Return the [X, Y] coordinate for the center point of the cell that contains the specified text.  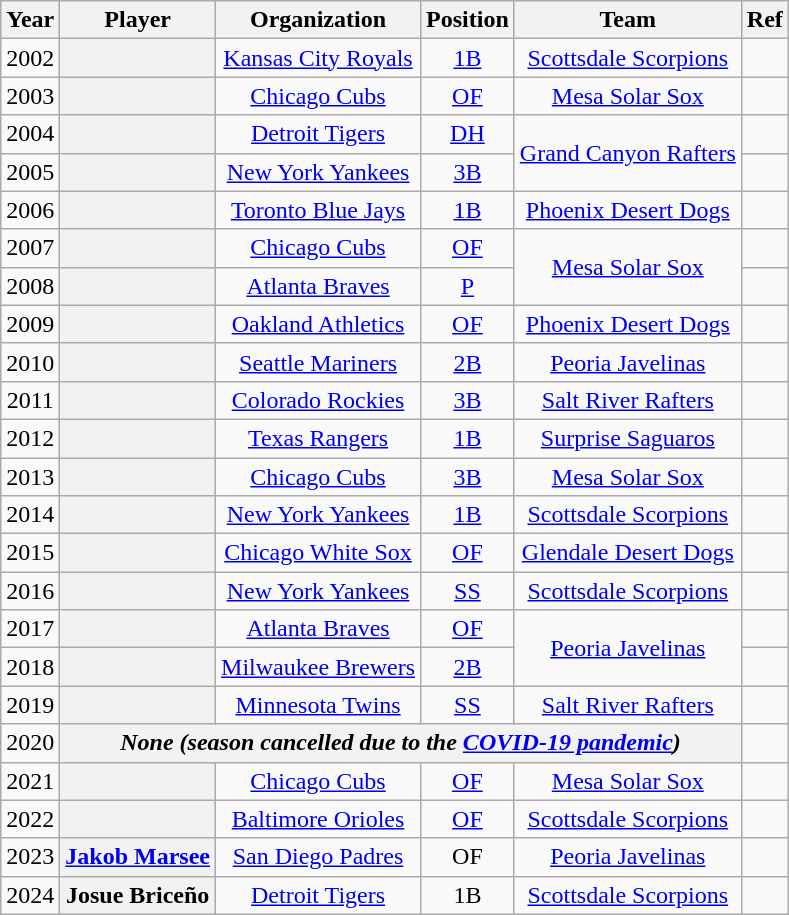
2013 [30, 477]
Toronto Blue Jays [318, 210]
2003 [30, 96]
Organization [318, 20]
Oakland Athletics [318, 324]
2015 [30, 553]
Surprise Saguaros [628, 438]
2004 [30, 134]
Chicago White Sox [318, 553]
2009 [30, 324]
2007 [30, 248]
2012 [30, 438]
Player [138, 20]
Position [468, 20]
San Diego Padres [318, 857]
Ref [764, 20]
Jakob Marsee [138, 857]
2021 [30, 781]
2002 [30, 58]
2014 [30, 515]
2018 [30, 667]
2017 [30, 629]
2019 [30, 705]
Kansas City Royals [318, 58]
P [468, 286]
2005 [30, 172]
Minnesota Twins [318, 705]
None (season cancelled due to the COVID-19 pandemic) [400, 743]
Texas Rangers [318, 438]
2010 [30, 362]
2023 [30, 857]
Josue Briceño [138, 895]
2016 [30, 591]
Baltimore Orioles [318, 819]
Grand Canyon Rafters [628, 153]
Colorado Rockies [318, 400]
Milwaukee Brewers [318, 667]
2011 [30, 400]
Year [30, 20]
2022 [30, 819]
2024 [30, 895]
2008 [30, 286]
Team [628, 20]
Seattle Mariners [318, 362]
2006 [30, 210]
DH [468, 134]
2020 [30, 743]
Glendale Desert Dogs [628, 553]
